Identify which cell holds the provided text, then report its (x, y) central coordinate. 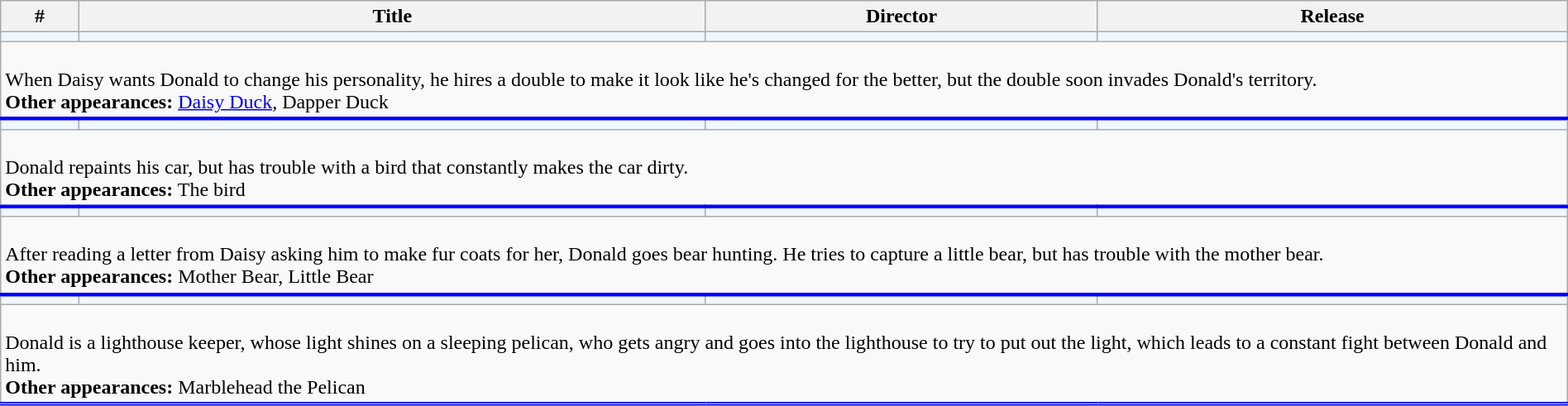
Director (901, 17)
Title (392, 17)
Donald repaints his car, but has trouble with a bird that constantly makes the car dirty.Other appearances: The bird (784, 168)
Release (1332, 17)
# (40, 17)
